Return the (X, Y) coordinate for the center point of the cell that contains the specified text.  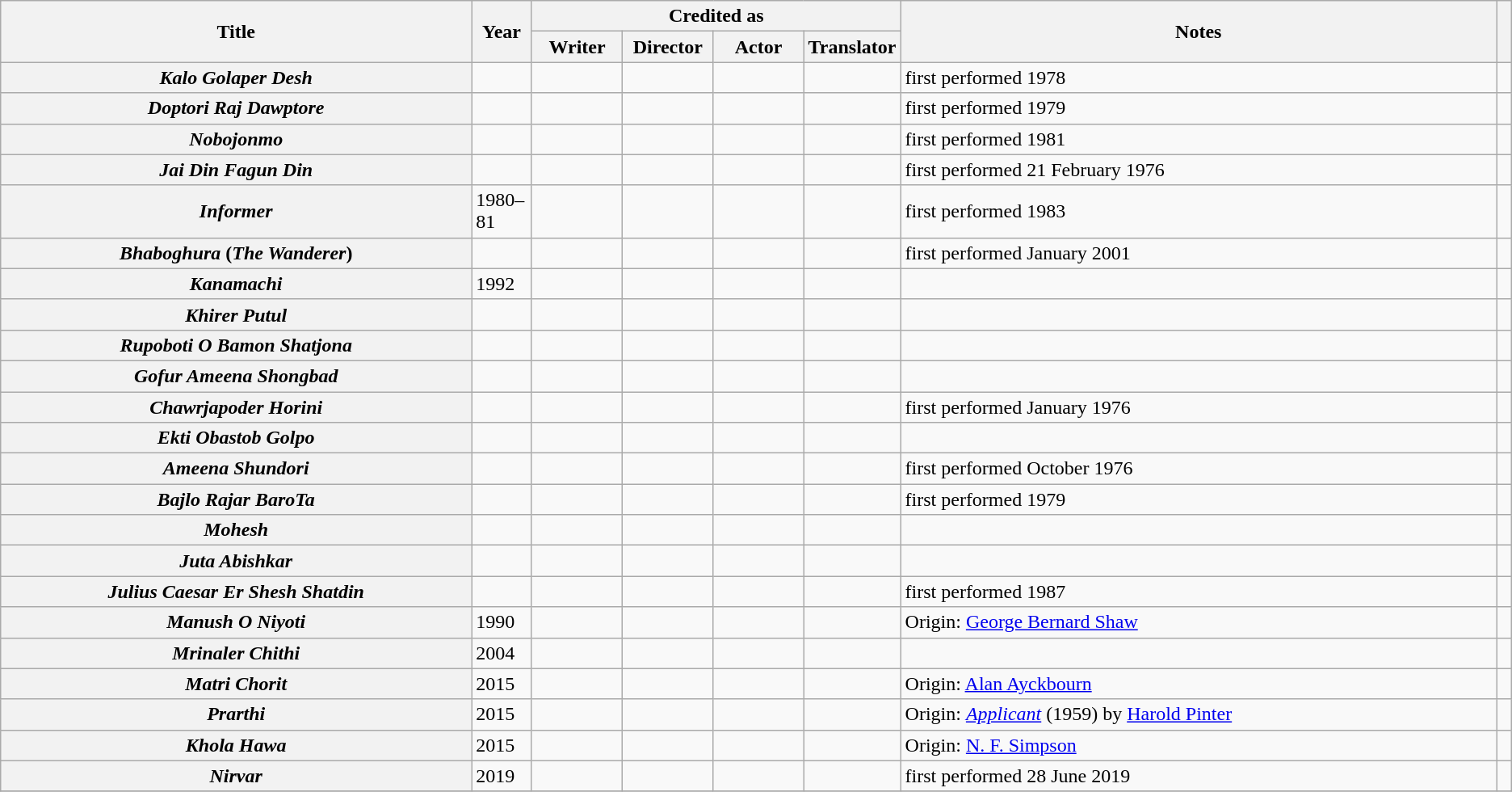
Mohesh (236, 530)
first performed 28 June 2019 (1199, 776)
Nirvar (236, 776)
Bhaboghura (The Wanderer) (236, 253)
Informer (236, 212)
Juta Abishkar (236, 561)
Kalo Golaper Desh (236, 78)
1992 (502, 284)
Nobojonmo (236, 139)
Director (668, 47)
Manush O Niyoti (236, 622)
Notes (1199, 32)
Doptori Raj Dawptore (236, 108)
Kanamachi (236, 284)
Julius Caesar Er Shesh Shatdin (236, 592)
Origin: Applicant (1959) by Harold Pinter (1199, 714)
Jai Din Fagun Din (236, 170)
Writer (577, 47)
Ameena Shundori (236, 469)
first performed 1978 (1199, 78)
Origin: N. F. Simpson (1199, 745)
Khirer Putul (236, 314)
2004 (502, 653)
Actor (758, 47)
Rupoboti O Bamon Shatjona (236, 345)
Ekti Obastob Golpo (236, 438)
Prarthi (236, 714)
1980–81 (502, 212)
first performed January 2001 (1199, 253)
first performed 1981 (1199, 139)
2019 (502, 776)
Chawrjapoder Horini (236, 407)
Origin: George Bernard Shaw (1199, 622)
Year (502, 32)
first performed October 1976 (1199, 469)
Credited as (716, 16)
1990 (502, 622)
Bajlo Rajar BaroTa (236, 499)
first performed January 1976 (1199, 407)
Translator (852, 47)
first performed 21 February 1976 (1199, 170)
Matri Chorit (236, 684)
first performed 1983 (1199, 212)
Origin: Alan Ayckbourn (1199, 684)
Title (236, 32)
Gofur Ameena Shongbad (236, 376)
first performed 1987 (1199, 592)
Mrinaler Chithi (236, 653)
Khola Hawa (236, 745)
